Determine the (X, Y) coordinate at the center of the cell enclosing the given text.  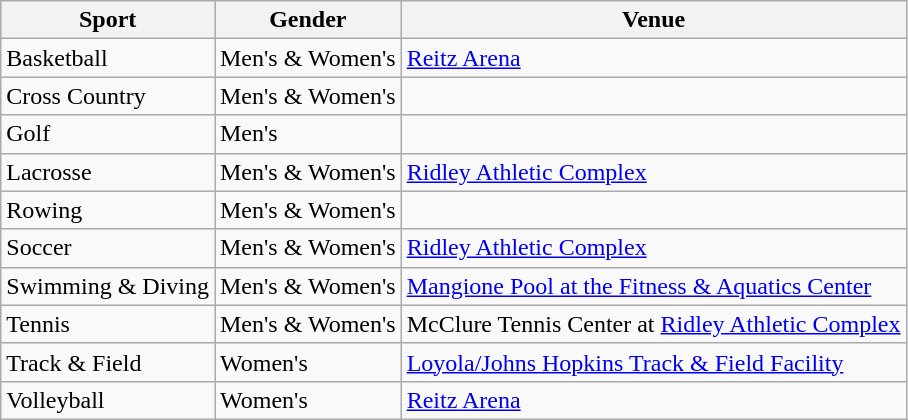
McClure Tennis Center at Ridley Athletic Complex (654, 324)
Venue (654, 20)
Cross Country (108, 96)
Men's (308, 134)
Mangione Pool at the Fitness & Aquatics Center (654, 286)
Gender (308, 20)
Lacrosse (108, 172)
Soccer (108, 248)
Basketball (108, 58)
Volleyball (108, 400)
Swimming & Diving (108, 286)
Tennis (108, 324)
Golf (108, 134)
Sport (108, 20)
Track & Field (108, 362)
Rowing (108, 210)
Loyola/Johns Hopkins Track & Field Facility (654, 362)
